Scan for the cell matching the given text and deliver its (X, Y) coordinate at center. 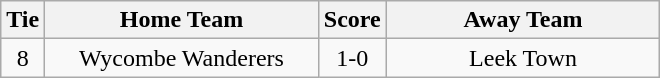
Wycombe Wanderers (182, 58)
8 (23, 58)
Home Team (182, 20)
Tie (23, 20)
Away Team (523, 20)
Leek Town (523, 58)
1-0 (352, 58)
Score (352, 20)
